Extract the (x, y) coordinate from the center of the cell holding the provided text.  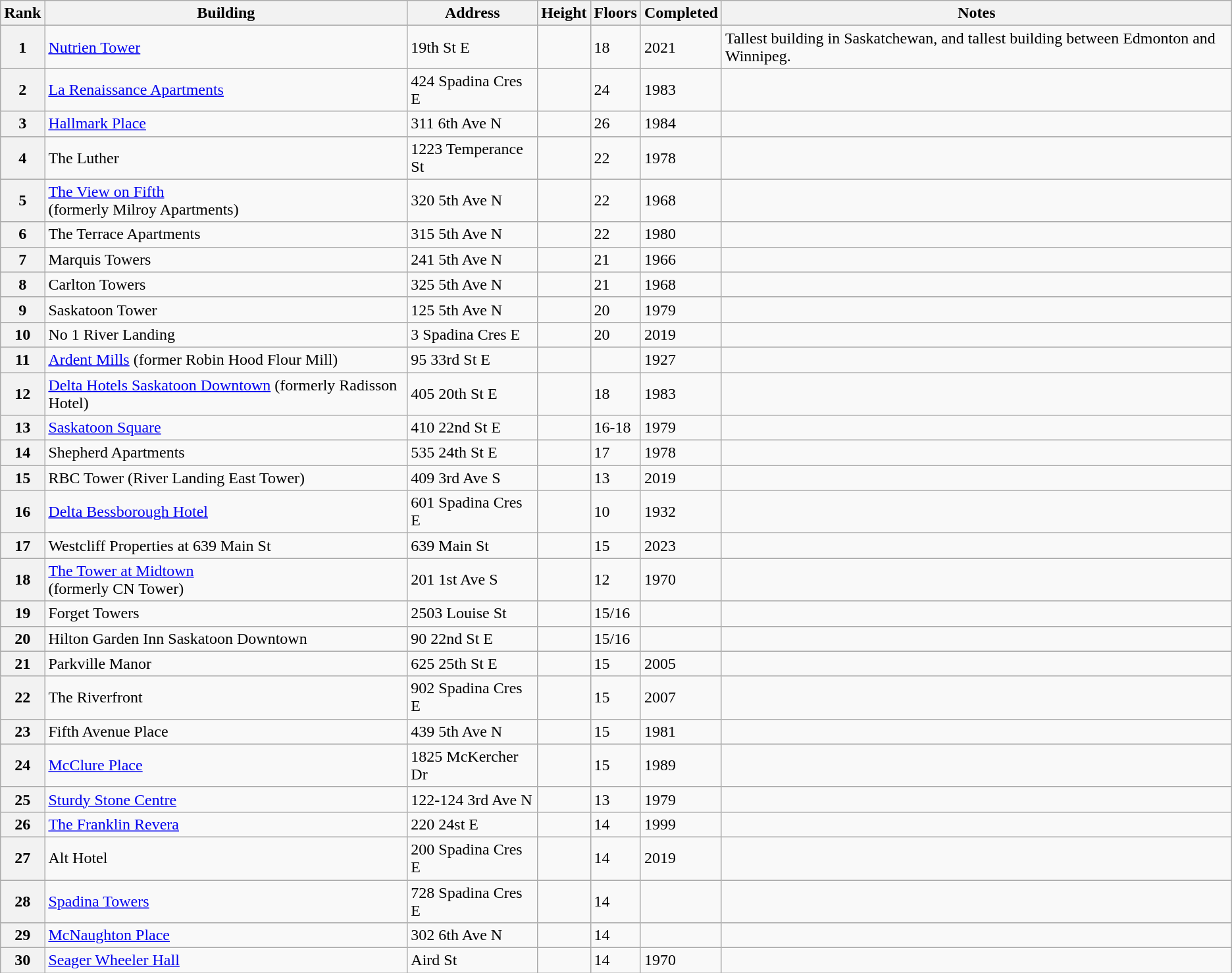
4 (22, 158)
325 5th Ave N (473, 284)
122-124 3rd Ave N (473, 799)
Parkville Manor (226, 664)
3 Spadina Cres E (473, 334)
2023 (680, 546)
728 Spadina Cres E (473, 901)
Fifth Avenue Place (226, 731)
1932 (680, 512)
11 (22, 359)
16 (22, 512)
30 (22, 960)
The Riverfront (226, 698)
27 (22, 858)
28 (22, 901)
No 1 River Landing (226, 334)
The Luther (226, 158)
2 (22, 90)
410 22nd St E (473, 428)
2503 Louise St (473, 614)
La Renaissance Apartments (226, 90)
902 Spadina Cres E (473, 698)
Forget Towers (226, 614)
439 5th Ave N (473, 731)
3 (22, 124)
8 (22, 284)
The Franklin Revera (226, 824)
424 Spadina Cres E (473, 90)
Westcliff Properties at 639 Main St (226, 546)
23 (22, 731)
Address (473, 13)
Hallmark Place (226, 124)
19th St E (473, 47)
1999 (680, 824)
McNaughton Place (226, 935)
241 5th Ave N (473, 259)
2007 (680, 698)
1981 (680, 731)
1223 Temperance St (473, 158)
1984 (680, 124)
RBC Tower (River Landing East Tower) (226, 478)
Hilton Garden Inn Saskatoon Downtown (226, 639)
Nutrien Tower (226, 47)
302 6th Ave N (473, 935)
201 1st Ave S (473, 579)
320 5th Ave N (473, 200)
125 5th Ave N (473, 309)
Aird St (473, 960)
90 22nd St E (473, 639)
625 25th St E (473, 664)
Building (226, 13)
Height (564, 13)
311 6th Ave N (473, 124)
Notes (977, 13)
601 Spadina Cres E (473, 512)
1825 McKercher Dr (473, 765)
Marquis Towers (226, 259)
Seager Wheeler Hall (226, 960)
200 Spadina Cres E (473, 858)
16-18 (615, 428)
Floors (615, 13)
Completed (680, 13)
Carlton Towers (226, 284)
95 33rd St E (473, 359)
220 24st E (473, 824)
Ardent Mills (former Robin Hood Flour Mill) (226, 359)
Saskatoon Square (226, 428)
2021 (680, 47)
25 (22, 799)
29 (22, 935)
409 3rd Ave S (473, 478)
Sturdy Stone Centre (226, 799)
The Tower at Midtown (formerly CN Tower) (226, 579)
Shepherd Apartments (226, 453)
Tallest building in Saskatchewan, and tallest building between Edmonton and Winnipeg. (977, 47)
7 (22, 259)
6 (22, 234)
535 24th St E (473, 453)
405 20th St E (473, 394)
1 (22, 47)
315 5th Ave N (473, 234)
1927 (680, 359)
1966 (680, 259)
5 (22, 200)
1980 (680, 234)
Alt Hotel (226, 858)
McClure Place (226, 765)
Delta Bessborough Hotel (226, 512)
2005 (680, 664)
Spadina Towers (226, 901)
The View on Fifth (formerly Milroy Apartments) (226, 200)
Rank (22, 13)
19 (22, 614)
9 (22, 309)
Delta Hotels Saskatoon Downtown (formerly Radisson Hotel) (226, 394)
1989 (680, 765)
Saskatoon Tower (226, 309)
639 Main St (473, 546)
The Terrace Apartments (226, 234)
